Determine the (x, y) coordinate at the center of the cell enclosing the given text.  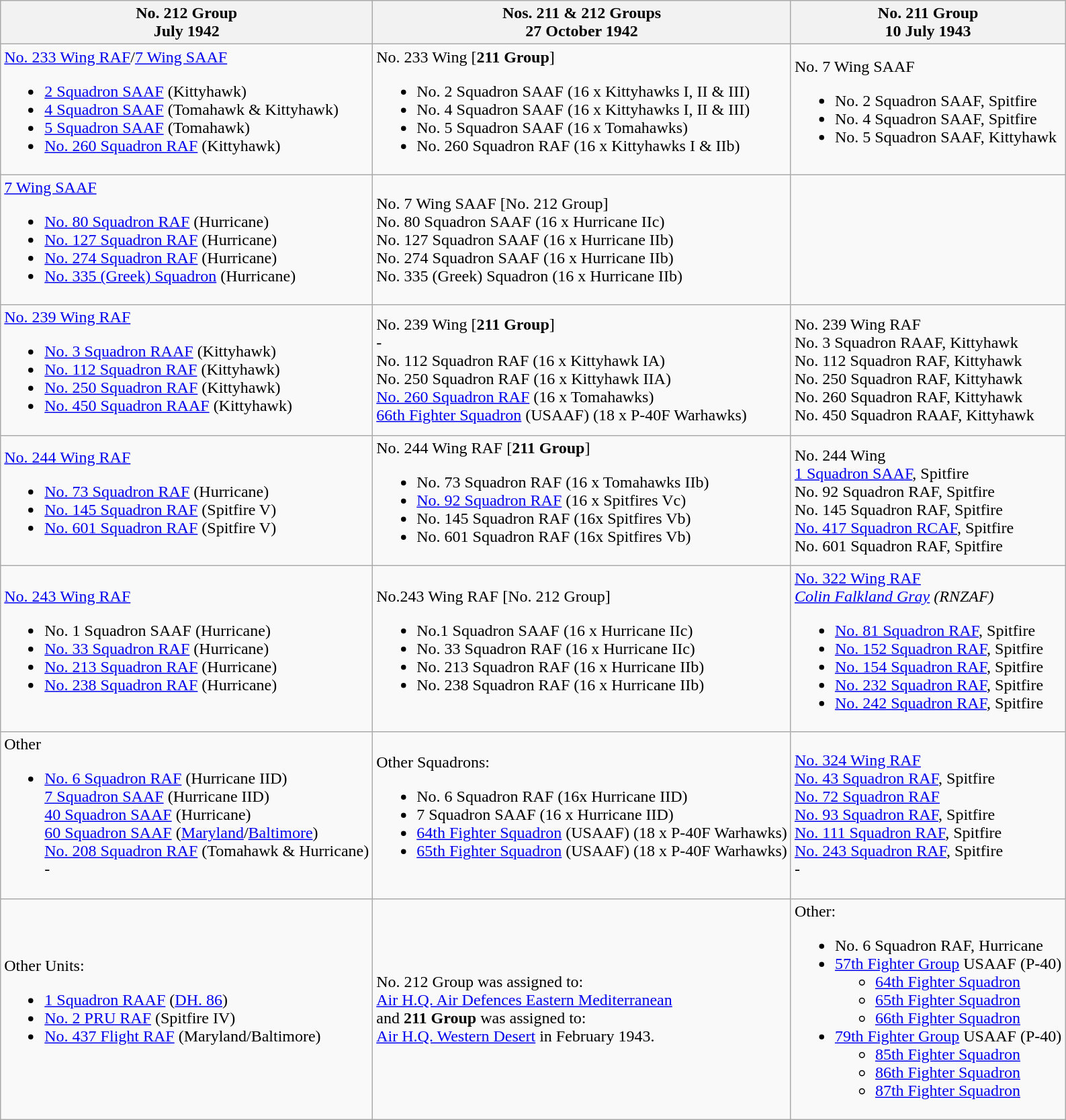
No. 211 Group10 July 1943 (928, 23)
Other Units:1 Squadron RAAF (DH. 86)No. 2 PRU RAF (Spitfire IV)No. 437 Flight RAF (Maryland/Baltimore) (187, 1009)
No. 244 Wing RAFNo. 73 Squadron RAF (Hurricane)No. 145 Squadron RAF (Spitfire V)No. 601 Squadron RAF (Spitfire V) (187, 500)
No. 243 Wing RAFNo. 1 Squadron SAAF (Hurricane)No. 33 Squadron RAF (Hurricane)No. 213 Squadron RAF (Hurricane)No. 238 Squadron RAF (Hurricane) (187, 649)
No. 7 Wing SAAFNo. 2 Squadron SAAF, SpitfireNo. 4 Squadron SAAF, SpitfireNo. 5 Squadron SAAF, Kittyhawk (928, 109)
No. 239 Wing RAFNo. 3 Squadron RAAF (Kittyhawk)No. 112 Squadron RAF (Kittyhawk)No. 250 Squadron RAF (Kittyhawk)No. 450 Squadron RAAF (Kittyhawk) (187, 370)
No. 212 GroupJuly 1942 (187, 23)
Nos. 211 & 212 Groups27 October 1942 (582, 23)
7 Wing SAAFNo. 80 Squadron RAF (Hurricane)No. 127 Squadron RAF (Hurricane)No. 274 Squadron RAF (Hurricane)No. 335 (Greek) Squadron (Hurricane) (187, 240)
No. 212 Group was assigned to:Air H.Q. Air Defences Eastern Mediterraneanand 211 Group was assigned to:Air H.Q. Western Desert in February 1943. (582, 1009)
